Provide the (X, Y) coordinate of the cell's center where the given text is located.  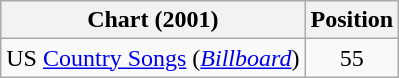
US Country Songs (Billboard) (153, 58)
Chart (2001) (153, 20)
55 (352, 58)
Position (352, 20)
